Locate the cell with the specified text and output its (X, Y) center coordinate. 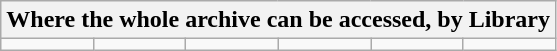
Where the whole archive can be accessed, by Library (278, 20)
